Scan for the cell matching the given text and deliver its [X, Y] coordinate at center. 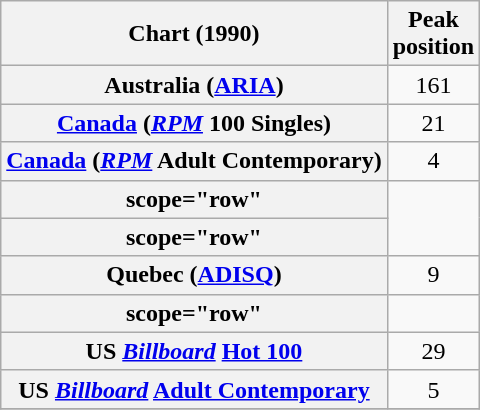
Quebec (ADISQ) [194, 275]
US Billboard Adult Contemporary [194, 389]
4 [433, 161]
Australia (ARIA) [194, 85]
Canada (RPM 100 Singles) [194, 123]
29 [433, 351]
9 [433, 275]
US Billboard Hot 100 [194, 351]
Canada (RPM Adult Contemporary) [194, 161]
161 [433, 85]
21 [433, 123]
Chart (1990) [194, 34]
5 [433, 389]
Peakposition [433, 34]
